Return (x, y) of the center of cell containing provided text 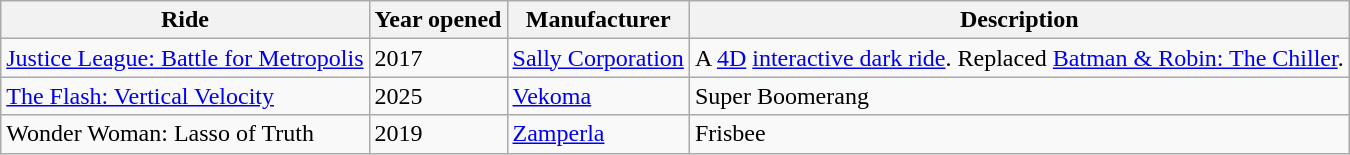
Ride (185, 20)
Manufacturer (598, 20)
Sally Corporation (598, 58)
Wonder Woman: Lasso of Truth (185, 134)
2017 (438, 58)
Year opened (438, 20)
Justice League: Battle for Metropolis (185, 58)
The Flash: Vertical Velocity (185, 96)
Vekoma (598, 96)
A 4D interactive dark ride. Replaced Batman & Robin: The Chiller. (1019, 58)
Frisbee (1019, 134)
2019 (438, 134)
Super Boomerang (1019, 96)
Description (1019, 20)
Zamperla (598, 134)
2025 (438, 96)
